For the text-containing cell, return its midpoint in (X, Y) coordinate format. 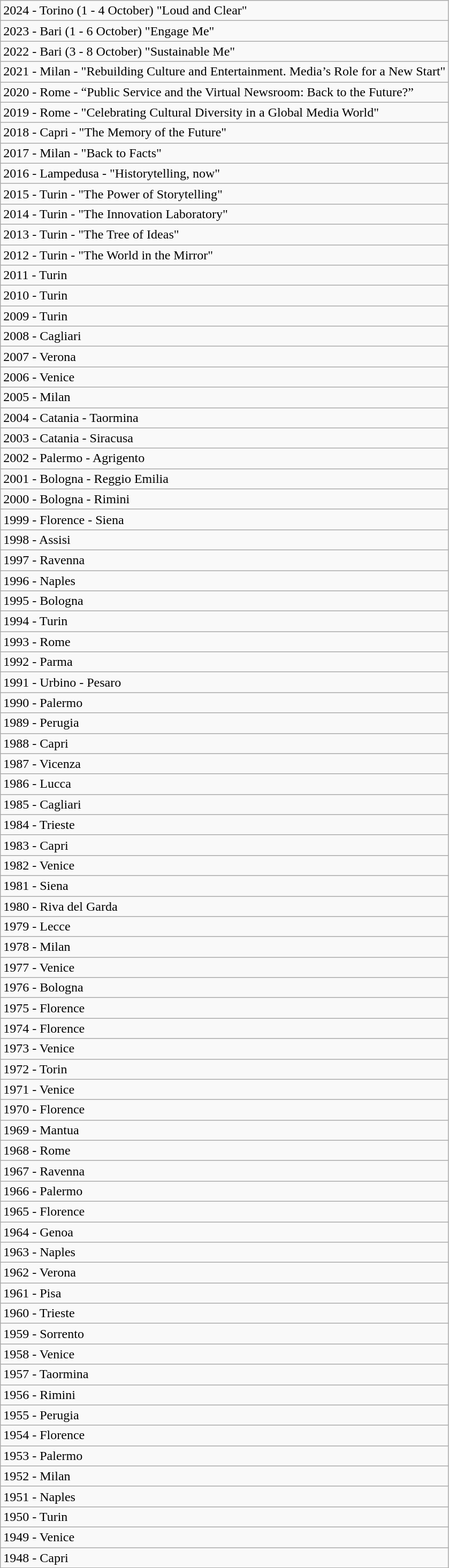
2002 - Palermo - Agrigento (225, 458)
1951 - Naples (225, 1496)
1998 - Assisi (225, 540)
1999 - Florence - Siena (225, 519)
2001 - Bologna - Reggio Emilia (225, 479)
2009 - Turin (225, 316)
1989 - Perugia (225, 723)
1979 - Lecce (225, 927)
2015 - Turin - "The Power of Storytelling" (225, 194)
1948 - Capri (225, 1558)
1958 - Venice (225, 1354)
1990 - Palermo (225, 703)
1956 - Rimini (225, 1395)
1977 - Venice (225, 967)
2022 - Bari (3 - 8 October) "Sustainable Me" (225, 51)
2013 - Turin - "The Tree of Ideas" (225, 234)
2007 - Verona (225, 357)
2014 - Turin - "The Innovation Laboratory" (225, 214)
1983 - Capri (225, 845)
1974 - Florence (225, 1028)
1968 - Rome (225, 1150)
1978 - Milan (225, 947)
1976 - Bologna (225, 988)
2011 - Turin (225, 275)
1984 - Trieste (225, 825)
1949 - Venice (225, 1537)
1967 - Ravenna (225, 1171)
1993 - Rome (225, 642)
1952 - Milan (225, 1476)
1996 - Naples (225, 580)
1964 - Genoa (225, 1232)
1980 - Riva del Garda (225, 906)
2004 - Catania - Taormina (225, 418)
1960 - Trieste (225, 1313)
2019 - Rome - "Celebrating Cultural Diversity in a Global Media World" (225, 112)
1950 - Turin (225, 1517)
2012 - Turin - "The World in the Mirror" (225, 255)
1953 - Palermo (225, 1456)
2003 - Catania - Siracusa (225, 438)
1963 - Naples (225, 1252)
1957 - Taormina (225, 1374)
1981 - Siena (225, 886)
2010 - Turin (225, 296)
2016 - Lampedusa - "Historytelling, now" (225, 173)
1959 - Sorrento (225, 1334)
2020 - Rome - “Public Service and the Virtual Newsroom: Back to the Future?” (225, 92)
2006 - Venice (225, 377)
2017 - Milan - "Back to Facts" (225, 153)
1955 - Perugia (225, 1415)
1995 - Bologna (225, 601)
1975 - Florence (225, 1008)
1988 - Capri (225, 743)
2023 - Bari (1 - 6 October) "Engage Me" (225, 31)
1997 - Ravenna (225, 560)
1965 - Florence (225, 1211)
1969 - Mantua (225, 1130)
1971 - Venice (225, 1089)
2005 - Milan (225, 397)
1970 - Florence (225, 1110)
2021 - Milan - "Rebuilding Culture and Entertainment. Media’s Role for a New Start" (225, 72)
2000 - Bologna - Rimini (225, 499)
2008 - Cagliari (225, 336)
2024 - Torino (1 - 4 October) "Loud and Clear" (225, 11)
1954 - Florence (225, 1435)
1962 - Verona (225, 1273)
1994 - Turin (225, 621)
1992 - Parma (225, 662)
1987 - Vicenza (225, 764)
1982 - Venice (225, 865)
1973 - Venice (225, 1049)
1966 - Palermo (225, 1191)
1986 - Lucca (225, 784)
1991 - Urbino - Pesaro (225, 682)
2018 - Capri - "The Memory of the Future" (225, 133)
1972 - Torin (225, 1069)
1985 - Cagliari (225, 804)
1961 - Pisa (225, 1293)
